Search for the cell housing the specified text and yield its [X, Y] center coordinate. 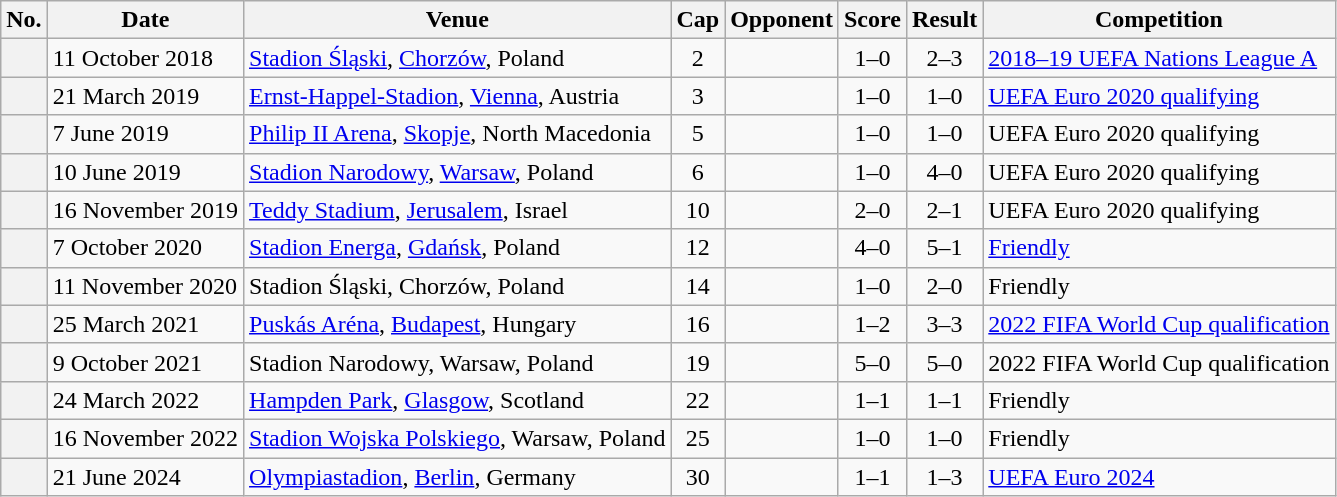
Venue [458, 20]
6 [698, 172]
11 October 2018 [145, 58]
Result [944, 20]
11 November 2020 [145, 286]
9 October 2021 [145, 362]
Ernst-Happel-Stadion, Vienna, Austria [458, 96]
5 [698, 134]
10 June 2019 [145, 172]
Competition [1159, 20]
1–2 [872, 324]
1–3 [944, 477]
16 November 2019 [145, 210]
Olympiastadion, Berlin, Germany [458, 477]
7 October 2020 [145, 248]
Score [872, 20]
3 [698, 96]
25 [698, 438]
Stadion Wojska Polskiego, Warsaw, Poland [458, 438]
5–1 [944, 248]
Date [145, 20]
2018–19 UEFA Nations League A [1159, 58]
10 [698, 210]
Stadion Energa, Gdańsk, Poland [458, 248]
UEFA Euro 2024 [1159, 477]
2 [698, 58]
No. [24, 20]
19 [698, 362]
25 March 2021 [145, 324]
14 [698, 286]
16 November 2022 [145, 438]
Cap [698, 20]
21 June 2024 [145, 477]
Philip II Arena, Skopje, North Macedonia [458, 134]
2–1 [944, 210]
Teddy Stadium, Jerusalem, Israel [458, 210]
12 [698, 248]
30 [698, 477]
2–3 [944, 58]
7 June 2019 [145, 134]
Puskás Aréna, Budapest, Hungary [458, 324]
21 March 2019 [145, 96]
Hampden Park, Glasgow, Scotland [458, 400]
3–3 [944, 324]
24 March 2022 [145, 400]
Opponent [782, 20]
22 [698, 400]
16 [698, 324]
